Identify which cell holds the provided text, then report its (X, Y) central coordinate. 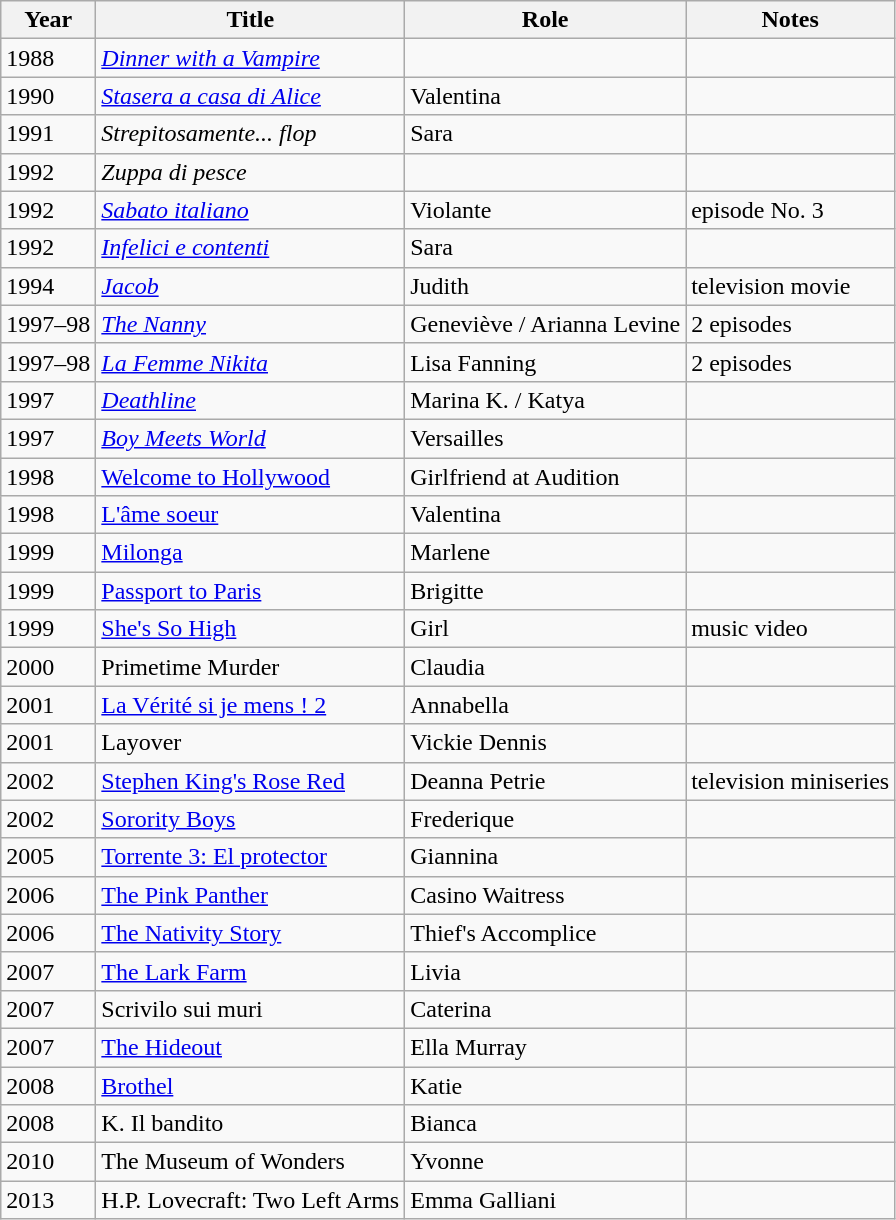
Torrente 3: El protector (250, 857)
2010 (48, 1162)
Role (546, 20)
The Lark Farm (250, 971)
television miniseries (790, 781)
Lisa Fanning (546, 362)
Casino Waitress (546, 895)
The Pink Panther (250, 895)
Passport to Paris (250, 591)
Frederique (546, 819)
Title (250, 20)
1988 (48, 58)
Caterina (546, 1009)
music video (790, 629)
Geneviève / Arianna Levine (546, 324)
Strepitosamente... flop (250, 134)
Stephen King's Rose Red (250, 781)
Notes (790, 20)
Brigitte (546, 591)
Marlene (546, 553)
2005 (48, 857)
1991 (48, 134)
Violante (546, 210)
Sorority Boys (250, 819)
Livia (546, 971)
She's So High (250, 629)
Dinner with a Vampire (250, 58)
Girl (546, 629)
Deanna Petrie (546, 781)
Primetime Murder (250, 667)
Judith (546, 286)
Brothel (250, 1085)
Year (48, 20)
Thief's Accomplice (546, 933)
television movie (790, 286)
Milonga (250, 553)
Bianca (546, 1124)
Emma Galliani (546, 1200)
Boy Meets World (250, 438)
Claudia (546, 667)
Vickie Dennis (546, 743)
Deathline (250, 400)
Girlfriend at Audition (546, 477)
Layover (250, 743)
The Hideout (250, 1047)
Yvonne (546, 1162)
Jacob (250, 286)
2013 (48, 1200)
Marina K. / Katya (546, 400)
Katie (546, 1085)
K. Il bandito (250, 1124)
Ella Murray (546, 1047)
Scrivilo sui muri (250, 1009)
Zuppa di pesce (250, 172)
1990 (48, 96)
Stasera a casa di Alice (250, 96)
The Museum of Wonders (250, 1162)
2000 (48, 667)
1994 (48, 286)
Sabato italiano (250, 210)
La Femme Nikita (250, 362)
La Vérité si je mens ! 2 (250, 705)
Welcome to Hollywood (250, 477)
Infelici e contenti (250, 248)
The Nanny (250, 324)
Annabella (546, 705)
L'âme soeur (250, 515)
episode No. 3 (790, 210)
Versailles (546, 438)
H.P. Lovecraft: Two Left Arms (250, 1200)
Giannina (546, 857)
The Nativity Story (250, 933)
